Find where the given text appears and provide that cell's center as (x, y) coordinate. 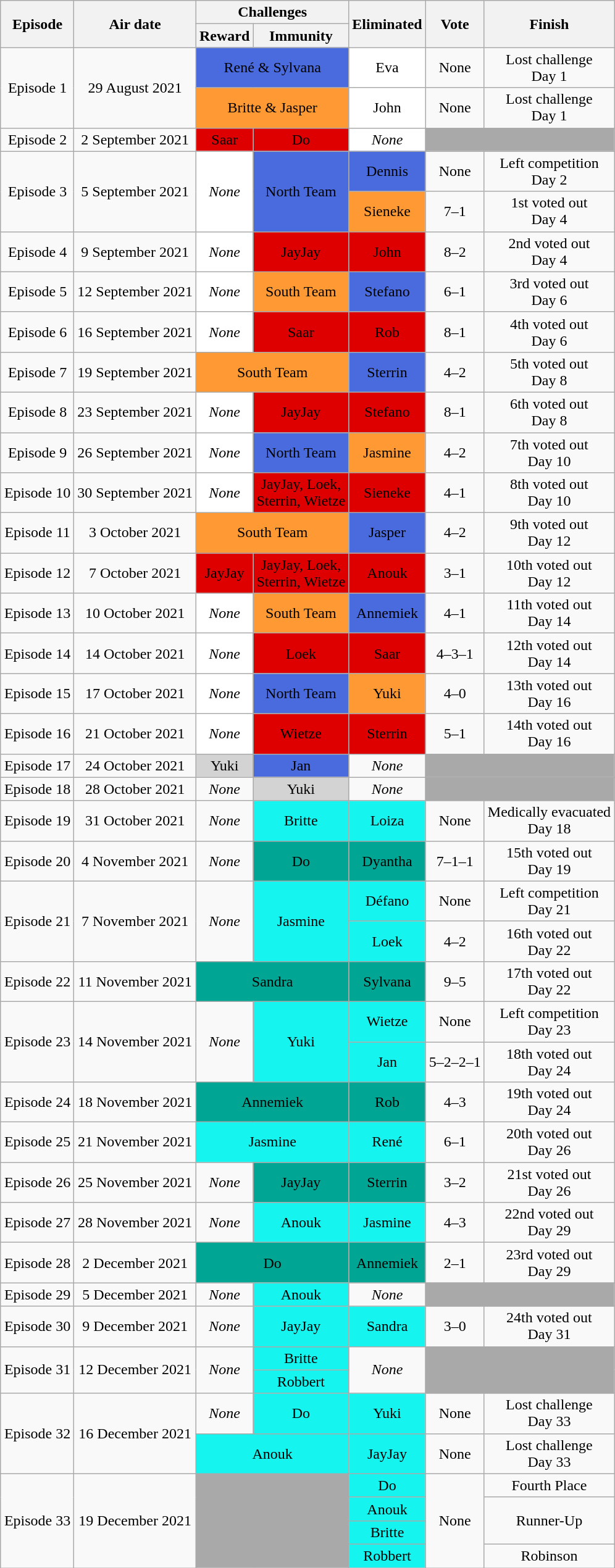
5 September 2021 (135, 191)
26 September 2021 (135, 452)
Episode 15 (37, 694)
Episode 16 (37, 733)
Eva (387, 68)
12 December 2021 (135, 1370)
Episode 30 (37, 1326)
23rd voted outDay 29 (549, 1263)
6th voted outDay 8 (549, 412)
1st voted outDay 4 (549, 211)
Air date (135, 24)
Episode 29 (37, 1295)
14 November 2021 (135, 1041)
René & Sylvana (272, 68)
Jasper (387, 533)
Episode 25 (37, 1142)
18th voted outDay 24 (549, 1062)
21 November 2021 (135, 1142)
Episode 8 (37, 412)
12th voted outDay 14 (549, 653)
Episode 17 (37, 765)
7th voted outDay 10 (549, 452)
9 September 2021 (135, 252)
Episode 23 (37, 1041)
8th voted outDay 10 (549, 493)
3–1 (454, 573)
24 October 2021 (135, 765)
3rd voted outDay 6 (549, 291)
Finish (549, 24)
Episode 28 (37, 1263)
Episode 13 (37, 614)
28 October 2021 (135, 789)
Episode 18 (37, 789)
Episode 11 (37, 533)
Dennis (387, 172)
Episode 21 (37, 921)
7–1 (454, 211)
14th voted outDay 16 (549, 733)
19 September 2021 (135, 372)
Episode 22 (37, 982)
5–2–2–1 (454, 1062)
Episode 14 (37, 653)
Vote (454, 24)
7 October 2021 (135, 573)
Episode 6 (37, 332)
24th voted outDay 31 (549, 1326)
Sylvana (387, 982)
17th voted outDay 22 (549, 982)
4–3–1 (454, 653)
Episode 24 (37, 1103)
28 November 2021 (135, 1222)
Robinson (549, 1556)
Episode (37, 24)
7 November 2021 (135, 921)
2 September 2021 (135, 140)
Episode 4 (37, 252)
René (387, 1142)
Episode 7 (37, 372)
2nd voted outDay 4 (549, 252)
Episode 10 (37, 493)
Episode 33 (37, 1520)
5th voted outDay 8 (549, 372)
3–0 (454, 1326)
Episode 5 (37, 291)
2 December 2021 (135, 1263)
Eliminated (387, 24)
5 December 2021 (135, 1295)
Episode 31 (37, 1370)
4 November 2021 (135, 861)
Medically evacuatedDay 18 (549, 821)
29 August 2021 (135, 88)
19th voted outDay 24 (549, 1103)
15th voted outDay 19 (549, 861)
16th voted outDay 22 (549, 941)
18 November 2021 (135, 1103)
21st voted outDay 26 (549, 1183)
2–1 (454, 1263)
16 December 2021 (135, 1433)
Episode 1 (37, 88)
Episode 12 (37, 573)
Episode 26 (37, 1183)
Reward (224, 36)
4th voted outDay 6 (549, 332)
7–1–1 (454, 861)
16 September 2021 (135, 332)
Britte & Jasper (272, 107)
Episode 9 (37, 452)
4–0 (454, 694)
22nd voted outDay 29 (549, 1222)
3 October 2021 (135, 533)
12 September 2021 (135, 291)
9th voted outDay 12 (549, 533)
Episode 20 (37, 861)
11 November 2021 (135, 982)
31 October 2021 (135, 821)
Left competitionDay 2 (549, 172)
10 October 2021 (135, 614)
21 October 2021 (135, 733)
9 December 2021 (135, 1326)
Challenges (272, 12)
Immunity (301, 36)
Episode 3 (37, 191)
Loiza (387, 821)
Episode 2 (37, 140)
8–2 (454, 252)
Left competitionDay 21 (549, 901)
13th voted outDay 16 (549, 694)
Episode 32 (37, 1433)
3–2 (454, 1183)
17 October 2021 (135, 694)
Left competitionDay 23 (549, 1021)
14 October 2021 (135, 653)
10th voted outDay 12 (549, 573)
30 September 2021 (135, 493)
Episode 27 (37, 1222)
20th voted outDay 26 (549, 1142)
Runner-Up (549, 1520)
Défano (387, 901)
Fourth Place (549, 1485)
Episode 19 (37, 821)
19 December 2021 (135, 1520)
25 November 2021 (135, 1183)
11th voted outDay 14 (549, 614)
5–1 (454, 733)
23 September 2021 (135, 412)
9–5 (454, 982)
Dyantha (387, 861)
